Capture the cell that displays the provided text and extract its [X, Y] central coordinate. 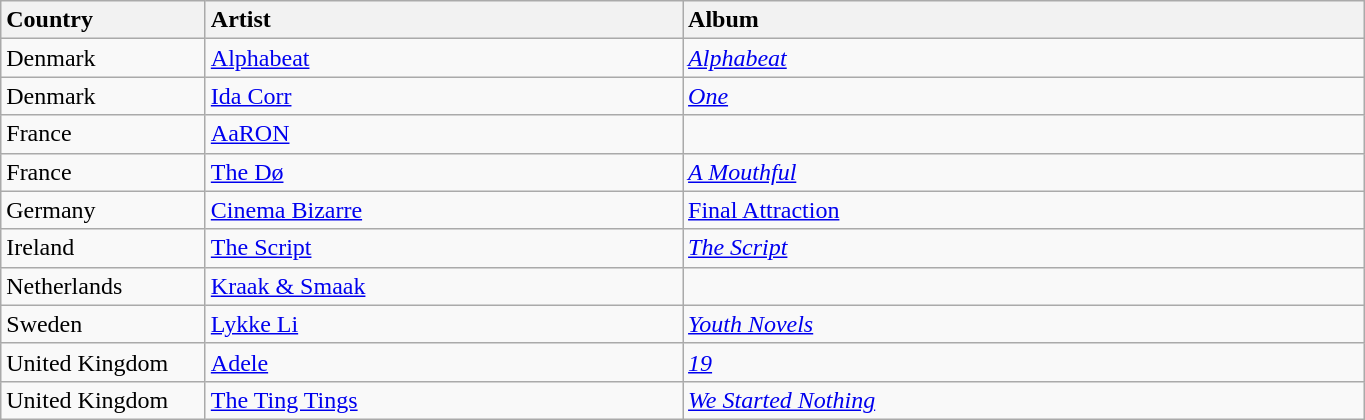
Album [1024, 20]
One [1024, 96]
Germany [104, 210]
We Started Nothing [1024, 400]
Artist [444, 20]
Final Attraction [1024, 210]
Youth Novels [1024, 324]
Cinema Bizarre [444, 210]
Ireland [104, 248]
Kraak & Smaak [444, 286]
Lykke Li [444, 324]
Adele [444, 362]
Ida Corr [444, 96]
Country [104, 20]
The Ting Tings [444, 400]
AaRON [444, 134]
The Dø [444, 172]
19 [1024, 362]
A Mouthful [1024, 172]
Netherlands [104, 286]
Sweden [104, 324]
